Identify which cell holds the provided text, then report its (x, y) central coordinate. 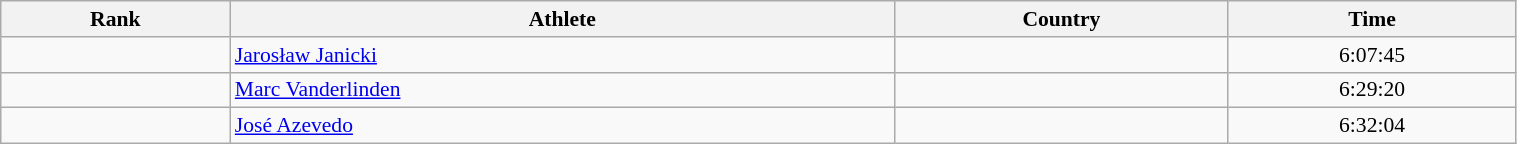
Country (1062, 19)
Athlete (562, 19)
6:32:04 (1372, 126)
Time (1372, 19)
Rank (116, 19)
José Azevedo (562, 126)
Marc Vanderlinden (562, 90)
6:29:20 (1372, 90)
Jarosław Janicki (562, 55)
6:07:45 (1372, 55)
